Find where the given text appears and provide that cell's center as (x, y) coordinate. 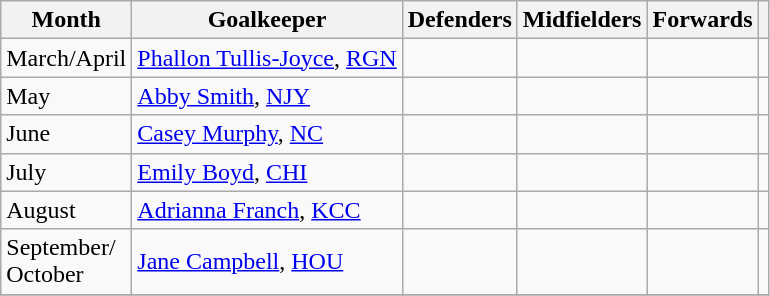
July (66, 172)
Midfielders (582, 20)
Jane Campbell, HOU (267, 262)
Adrianna Franch, KCC (267, 210)
Forwards (702, 20)
August (66, 210)
Casey Murphy, NC (267, 134)
May (66, 96)
Abby Smith, NJY (267, 96)
Emily Boyd, CHI (267, 172)
Month (66, 20)
September/October (66, 262)
June (66, 134)
Phallon Tullis-Joyce, RGN (267, 58)
Goalkeeper (267, 20)
March/April (66, 58)
Defenders (460, 20)
